Return [X, Y] of the center of cell containing provided text 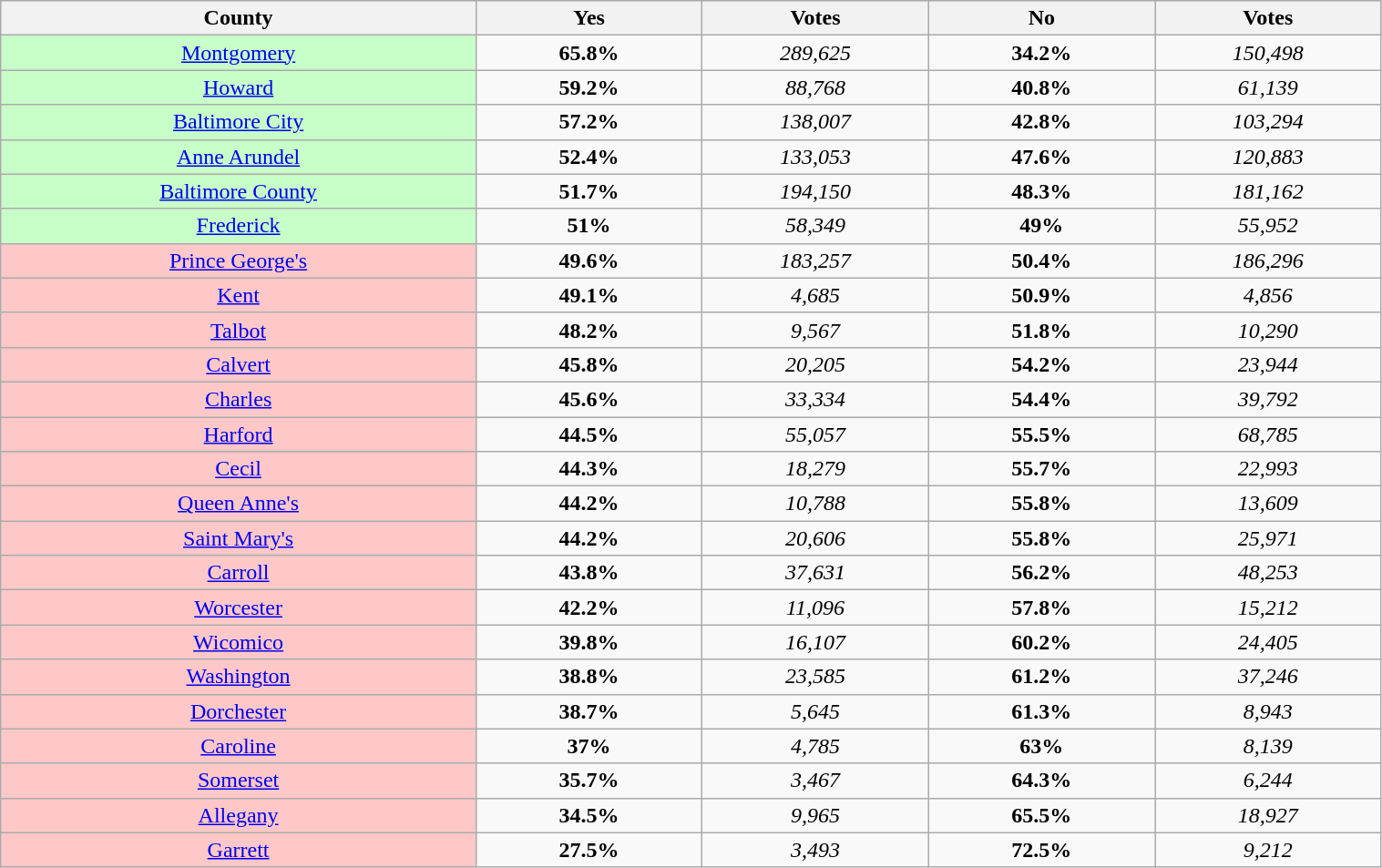
Somerset [239, 781]
Washington [239, 677]
40.8% [1041, 87]
61.2% [1041, 677]
52.4% [589, 157]
51.8% [1041, 330]
27.5% [589, 850]
44.3% [589, 469]
Worcester [239, 608]
56.2% [1041, 573]
Prince George's [239, 260]
51% [589, 226]
37,631 [815, 573]
Cecil [239, 469]
23,585 [815, 677]
194,150 [815, 191]
55,952 [1268, 226]
25,971 [1268, 538]
9,965 [815, 815]
20,205 [815, 364]
Dorchester [239, 711]
88,768 [815, 87]
55,057 [815, 434]
33,334 [815, 399]
64.3% [1041, 781]
18,279 [815, 469]
34.2% [1041, 53]
39,792 [1268, 399]
Queen Anne's [239, 504]
23,944 [1268, 364]
No [1041, 18]
38.8% [589, 677]
181,162 [1268, 191]
72.5% [1041, 850]
65.8% [589, 53]
61,139 [1268, 87]
47.6% [1041, 157]
48.2% [589, 330]
Howard [239, 87]
Saint Mary's [239, 538]
Harford [239, 434]
Baltimore County [239, 191]
24,405 [1268, 642]
49% [1041, 226]
9,212 [1268, 850]
22,993 [1268, 469]
50.4% [1041, 260]
43.8% [589, 573]
County [239, 18]
42.2% [589, 608]
37,246 [1268, 677]
42.8% [1041, 122]
Kent [239, 295]
37% [589, 746]
9,567 [815, 330]
20,606 [815, 538]
61.3% [1041, 711]
4,785 [815, 746]
48.3% [1041, 191]
49.1% [589, 295]
Allegany [239, 815]
186,296 [1268, 260]
183,257 [815, 260]
150,498 [1268, 53]
50.9% [1041, 295]
68,785 [1268, 434]
133,053 [815, 157]
4,685 [815, 295]
54.4% [1041, 399]
10,290 [1268, 330]
Wicomico [239, 642]
Yes [589, 18]
54.2% [1041, 364]
39.8% [589, 642]
55.5% [1041, 434]
Anne Arundel [239, 157]
13,609 [1268, 504]
60.2% [1041, 642]
59.2% [589, 87]
11,096 [815, 608]
55.7% [1041, 469]
Calvert [239, 364]
3,493 [815, 850]
Talbot [239, 330]
3,467 [815, 781]
35.7% [589, 781]
45.8% [589, 364]
Charles [239, 399]
5,645 [815, 711]
57.8% [1041, 608]
138,007 [815, 122]
Baltimore City [239, 122]
49.6% [589, 260]
51.7% [589, 191]
44.5% [589, 434]
57.2% [589, 122]
34.5% [589, 815]
48,253 [1268, 573]
6,244 [1268, 781]
8,943 [1268, 711]
38.7% [589, 711]
16,107 [815, 642]
10,788 [815, 504]
18,927 [1268, 815]
4,856 [1268, 295]
45.6% [589, 399]
58,349 [815, 226]
63% [1041, 746]
Carroll [239, 573]
8,139 [1268, 746]
Garrett [239, 850]
Caroline [239, 746]
Montgomery [239, 53]
Frederick [239, 226]
103,294 [1268, 122]
65.5% [1041, 815]
120,883 [1268, 157]
15,212 [1268, 608]
289,625 [815, 53]
